Return the (x, y) coordinate for the center point of the cell that contains the specified text.  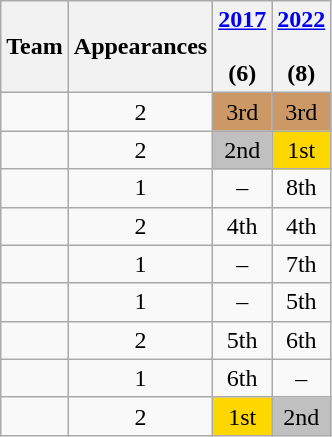
2022(8) (302, 47)
Appearances (140, 47)
7th (302, 264)
2017(6) (242, 47)
Team (35, 47)
8th (302, 188)
